Determine the [x, y] coordinate at the center of the cell enclosing the given text.  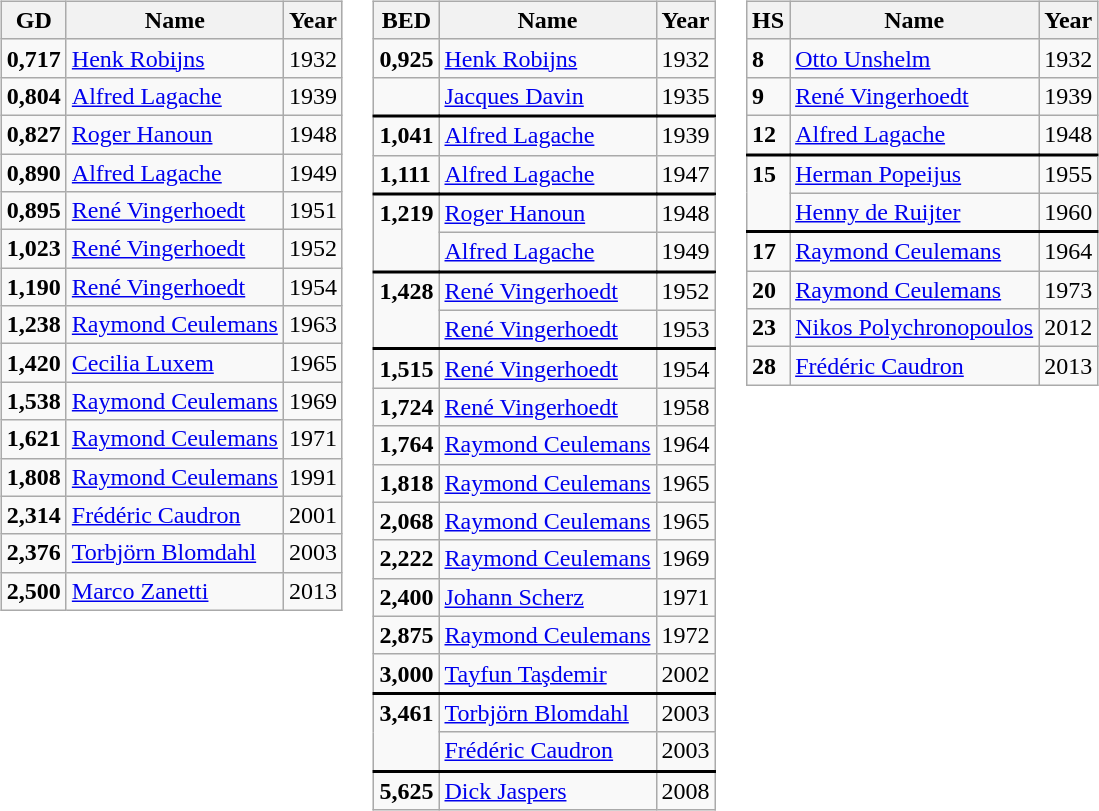
2,400 [406, 597]
1,515 [406, 368]
2008 [686, 790]
0,804 [34, 96]
1963 [312, 325]
1947 [686, 174]
2,068 [406, 521]
17 [768, 252]
20 [768, 290]
0,827 [34, 134]
15 [768, 193]
BED [406, 20]
1,538 [34, 401]
1,111 [406, 174]
2,222 [406, 559]
1,808 [34, 477]
2002 [686, 674]
28 [768, 366]
1,190 [34, 287]
12 [768, 134]
1,621 [34, 439]
2001 [312, 515]
2,376 [34, 553]
1,818 [406, 483]
2,314 [34, 515]
1,764 [406, 445]
0,717 [34, 58]
5,625 [406, 790]
1972 [686, 635]
1,428 [406, 310]
8 [768, 58]
Tayfun Taşdemir [548, 674]
1973 [1068, 290]
GD [34, 20]
9 [768, 96]
Dick Jaspers [548, 790]
Henny de Ruijter [914, 212]
HS [768, 20]
2012 [1068, 328]
1,238 [34, 325]
Marco Zanetti [174, 591]
Nikos Polychronopoulos [914, 328]
1953 [686, 330]
Jacques Davin [548, 96]
2,500 [34, 591]
1951 [312, 211]
1991 [312, 477]
1,041 [406, 136]
1,420 [34, 363]
3,000 [406, 674]
2,875 [406, 635]
Herman Popeijus [914, 174]
1935 [686, 96]
3,461 [406, 732]
23 [768, 328]
Johann Scherz [548, 597]
0,890 [34, 173]
1,219 [406, 233]
1958 [686, 407]
Cecilia Luxem [174, 363]
0,925 [406, 58]
1960 [1068, 212]
0,895 [34, 211]
1,724 [406, 407]
Otto Unshelm [914, 58]
1,023 [34, 249]
1955 [1068, 174]
